Find where the given text appears and provide that cell's center as (X, Y) coordinate. 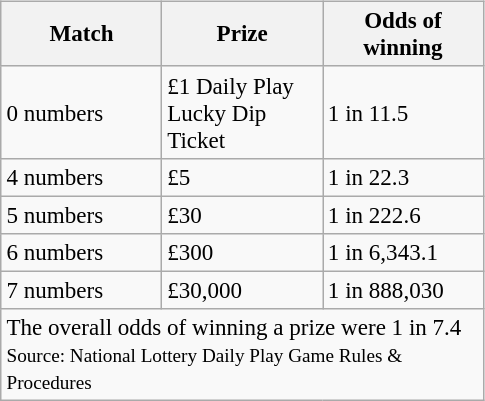
Match (82, 34)
5 numbers (82, 215)
£30 (242, 215)
Odds of winning (404, 34)
1 in 22.3 (404, 177)
1 in 6,343.1 (404, 253)
£30,000 (242, 290)
£5 (242, 177)
£300 (242, 253)
£1 Daily PlayLucky Dip Ticket (242, 112)
1 in 11.5 (404, 112)
1 in 888,030 (404, 290)
4 numbers (82, 177)
0 numbers (82, 112)
1 in 222.6 (404, 215)
6 numbers (82, 253)
The overall odds of winning a prize were 1 in 7.4Source: National Lottery Daily Play Game Rules & Procedures (242, 355)
Prize (242, 34)
7 numbers (82, 290)
